For the text-containing cell, return its midpoint in (X, Y) coordinate format. 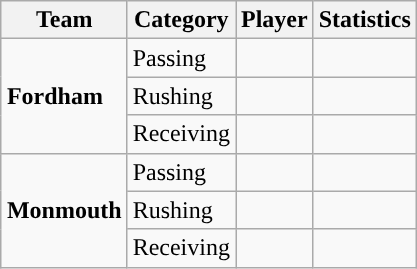
Category (181, 20)
Fordham (64, 96)
Player (275, 20)
Statistics (364, 20)
Team (64, 20)
Monmouth (64, 210)
